Output the (X, Y) coordinate of the center of the cell containing the given text.  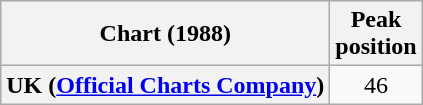
UK (Official Charts Company) (166, 85)
Peakposition (376, 34)
Chart (1988) (166, 34)
46 (376, 85)
